Extract the (X, Y) coordinate from the center of the cell holding the provided text.  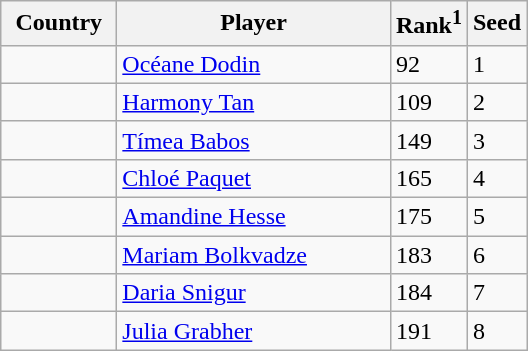
Julia Grabher (254, 331)
Player (254, 24)
Daria Snigur (254, 293)
5 (496, 217)
Tímea Babos (254, 140)
Océane Dodin (254, 64)
Harmony Tan (254, 102)
109 (428, 102)
1 (496, 64)
184 (428, 293)
191 (428, 331)
4 (496, 178)
165 (428, 178)
Amandine Hesse (254, 217)
2 (496, 102)
149 (428, 140)
Rank1 (428, 24)
Country (59, 24)
175 (428, 217)
8 (496, 331)
7 (496, 293)
6 (496, 255)
183 (428, 255)
92 (428, 64)
Mariam Bolkvadze (254, 255)
3 (496, 140)
Chloé Paquet (254, 178)
Seed (496, 24)
